Find where the given text appears and provide that cell's center as (x, y) coordinate. 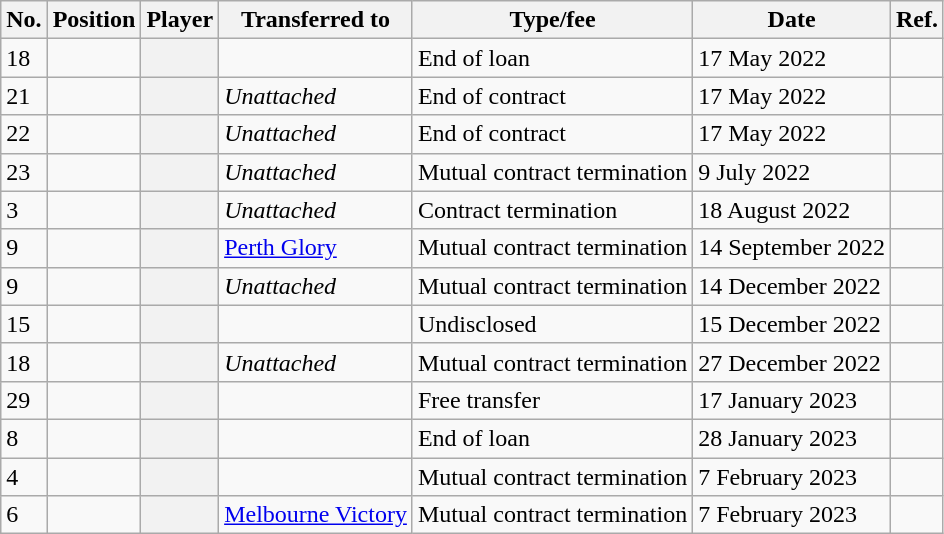
Date (792, 20)
4 (24, 477)
6 (24, 515)
Transferred to (316, 20)
Contract termination (552, 210)
29 (24, 400)
28 January 2023 (792, 438)
22 (24, 134)
17 January 2023 (792, 400)
18 August 2022 (792, 210)
Undisclosed (552, 324)
Ref. (916, 20)
9 July 2022 (792, 172)
3 (24, 210)
14 December 2022 (792, 286)
Free transfer (552, 400)
Player (180, 20)
23 (24, 172)
27 December 2022 (792, 362)
Type/fee (552, 20)
14 September 2022 (792, 248)
21 (24, 96)
15 (24, 324)
15 December 2022 (792, 324)
Position (94, 20)
8 (24, 438)
No. (24, 20)
Melbourne Victory (316, 515)
Perth Glory (316, 248)
